Scan for the cell matching the given text and deliver its [X, Y] coordinate at center. 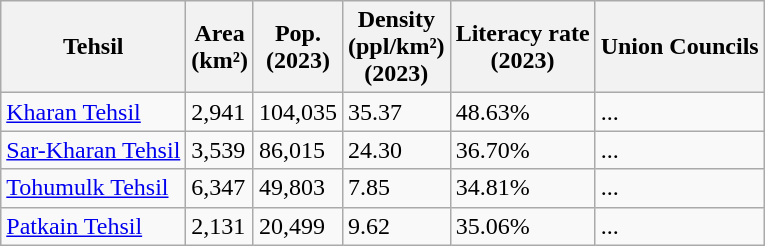
Density(ppl/km²)(2023) [396, 47]
Kharan Tehsil [94, 112]
Sar-Kharan Tehsil [94, 150]
20,499 [298, 226]
86,015 [298, 150]
2,941 [220, 112]
36.70% [522, 150]
104,035 [298, 112]
Patkain Tehsil [94, 226]
Literacy rate(2023) [522, 47]
35.06% [522, 226]
Tehsil [94, 47]
Union Councils [680, 47]
Tohumulk Tehsil [94, 188]
7.85 [396, 188]
9.62 [396, 226]
24.30 [396, 150]
Area(km²) [220, 47]
35.37 [396, 112]
Pop.(2023) [298, 47]
2,131 [220, 226]
49,803 [298, 188]
48.63% [522, 112]
3,539 [220, 150]
6,347 [220, 188]
34.81% [522, 188]
